Pinpoint the cell where the given text exists, returning its (x, y) midpoint coordinate. 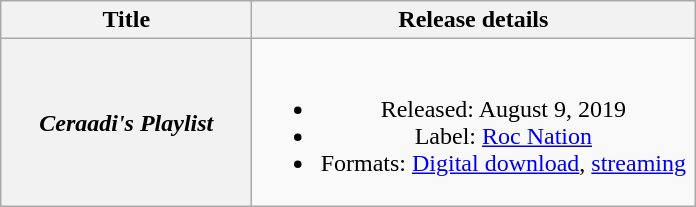
Title (126, 20)
Release details (474, 20)
Released: August 9, 2019Label: Roc NationFormats: Digital download, streaming (474, 122)
Ceraadi's Playlist (126, 122)
